Detect which cell encompasses the target text, then output its [x, y] center coordinate. 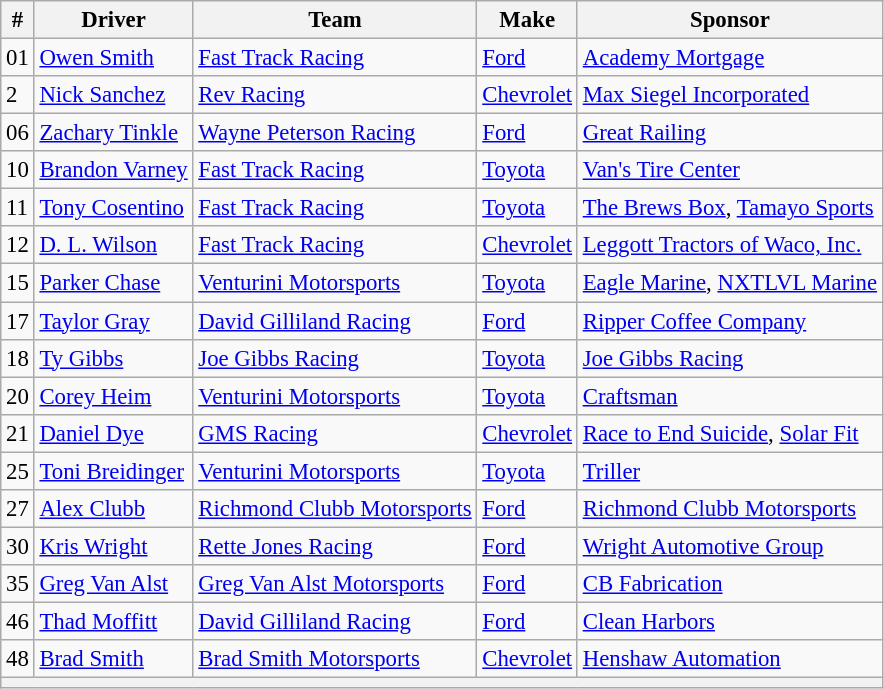
Thad Moffitt [114, 621]
Wright Automotive Group [730, 546]
Team [335, 20]
21 [18, 433]
15 [18, 283]
12 [18, 245]
06 [18, 133]
Craftsman [730, 396]
Greg Van Alst [114, 584]
Academy Mortgage [730, 58]
Driver [114, 20]
Rev Racing [335, 95]
Nick Sanchez [114, 95]
10 [18, 170]
Taylor Gray [114, 321]
# [18, 20]
18 [18, 358]
Zachary Tinkle [114, 133]
The Brews Box, Tamayo Sports [730, 208]
Great Railing [730, 133]
Brad Smith [114, 659]
27 [18, 509]
20 [18, 396]
Max Siegel Incorporated [730, 95]
Henshaw Automation [730, 659]
Ripper Coffee Company [730, 321]
46 [18, 621]
Brad Smith Motorsports [335, 659]
Race to End Suicide, Solar Fit [730, 433]
Toni Breidinger [114, 471]
Van's Tire Center [730, 170]
Daniel Dye [114, 433]
Tony Cosentino [114, 208]
48 [18, 659]
Corey Heim [114, 396]
Eagle Marine, NXTLVL Marine [730, 283]
Ty Gibbs [114, 358]
Alex Clubb [114, 509]
Triller [730, 471]
Kris Wright [114, 546]
GMS Racing [335, 433]
Brandon Varney [114, 170]
Rette Jones Racing [335, 546]
01 [18, 58]
35 [18, 584]
25 [18, 471]
CB Fabrication [730, 584]
Sponsor [730, 20]
D. L. Wilson [114, 245]
Clean Harbors [730, 621]
30 [18, 546]
Owen Smith [114, 58]
2 [18, 95]
17 [18, 321]
Leggott Tractors of Waco, Inc. [730, 245]
11 [18, 208]
Wayne Peterson Racing [335, 133]
Greg Van Alst Motorsports [335, 584]
Parker Chase [114, 283]
Make [527, 20]
